Output the [x, y] coordinate of the center of the cell containing the given text.  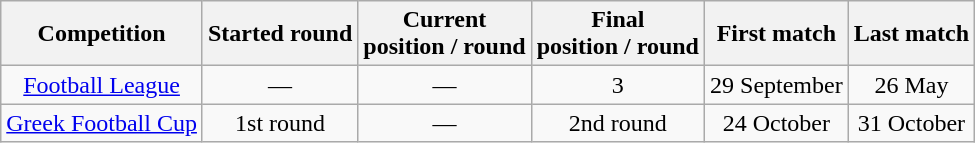
Finalposition / round [618, 34]
1st round [280, 123]
29 September [777, 85]
26 May [911, 85]
First match [777, 34]
24 October [777, 123]
Started round [280, 34]
Last match [911, 34]
Greek Football Cup [102, 123]
Currentposition / round [444, 34]
Competition [102, 34]
2nd round [618, 123]
31 October [911, 123]
3 [618, 85]
Football League [102, 85]
